Pinpoint the cell where the given text exists, returning its [x, y] midpoint coordinate. 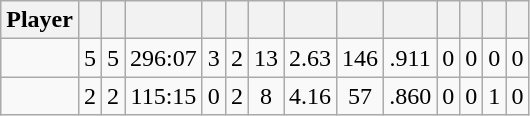
3 [214, 58]
.911 [410, 58]
4.16 [310, 96]
57 [360, 96]
13 [266, 58]
296:07 [164, 58]
1 [494, 96]
2.63 [310, 58]
.860 [410, 96]
146 [360, 58]
115:15 [164, 96]
8 [266, 96]
Player [40, 20]
